Output the (x, y) coordinate of the center of the cell containing the given text.  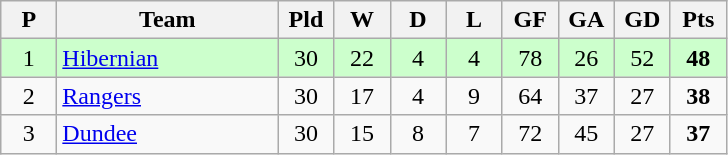
Hibernian (168, 58)
78 (530, 58)
2 (29, 96)
15 (362, 134)
Dundee (168, 134)
48 (698, 58)
Pld (306, 20)
26 (586, 58)
72 (530, 134)
W (362, 20)
1 (29, 58)
L (474, 20)
GF (530, 20)
GA (586, 20)
45 (586, 134)
Pts (698, 20)
Team (168, 20)
D (418, 20)
8 (418, 134)
52 (642, 58)
3 (29, 134)
7 (474, 134)
64 (530, 96)
22 (362, 58)
17 (362, 96)
P (29, 20)
Rangers (168, 96)
9 (474, 96)
38 (698, 96)
GD (642, 20)
